Search for the cell housing the specified text and yield its [x, y] center coordinate. 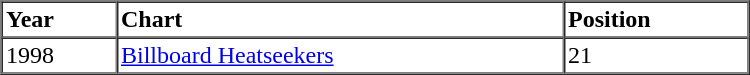
Year [60, 20]
Chart [340, 20]
Billboard Heatseekers [340, 56]
1998 [60, 56]
21 [656, 56]
Position [656, 20]
